Provide the [x, y] coordinate of the cell's center where the given text is located.  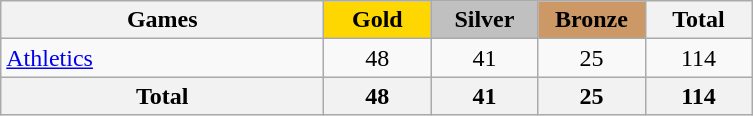
Gold [378, 20]
Games [162, 20]
Athletics [162, 58]
Bronze [592, 20]
Silver [484, 20]
